Capture the cell that displays the provided text and extract its [x, y] central coordinate. 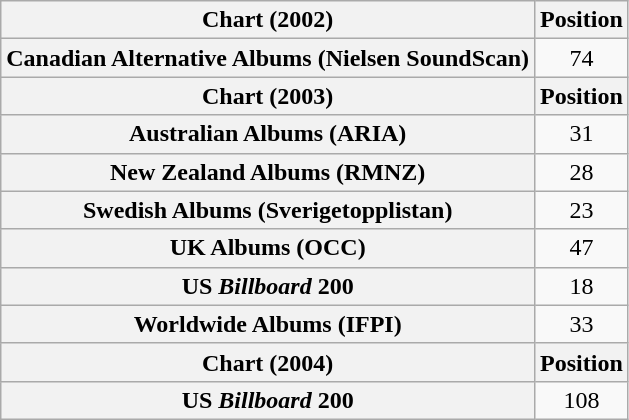
74 [582, 58]
Chart (2002) [268, 20]
Australian Albums (ARIA) [268, 134]
UK Albums (OCC) [268, 248]
33 [582, 324]
Swedish Albums (Sverigetopplistan) [268, 210]
47 [582, 248]
31 [582, 134]
23 [582, 210]
Worldwide Albums (IFPI) [268, 324]
18 [582, 286]
New Zealand Albums (RMNZ) [268, 172]
Canadian Alternative Albums (Nielsen SoundScan) [268, 58]
108 [582, 400]
28 [582, 172]
Chart (2004) [268, 362]
Chart (2003) [268, 96]
